Search for the cell housing the specified text and yield its [X, Y] center coordinate. 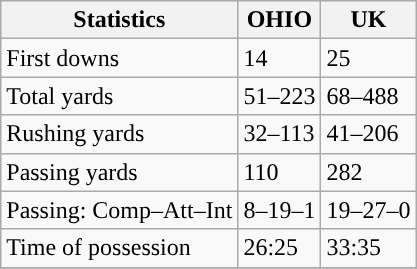
8–19–1 [280, 210]
41–206 [368, 134]
Total yards [120, 96]
282 [368, 172]
OHIO [280, 20]
32–113 [280, 134]
19–27–0 [368, 210]
51–223 [280, 96]
UK [368, 20]
Time of possession [120, 248]
26:25 [280, 248]
Rushing yards [120, 134]
14 [280, 58]
33:35 [368, 248]
Passing yards [120, 172]
Statistics [120, 20]
25 [368, 58]
110 [280, 172]
First downs [120, 58]
68–488 [368, 96]
Passing: Comp–Att–Int [120, 210]
